Scan for the cell matching the given text and deliver its [x, y] coordinate at center. 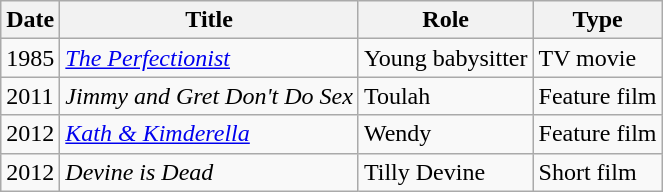
1985 [30, 58]
Kath & Kimderella [210, 134]
Jimmy and Gret Don't Do Sex [210, 96]
Role [446, 20]
Title [210, 20]
2011 [30, 96]
Toulah [446, 96]
Devine is Dead [210, 172]
TV movie [598, 58]
Young babysitter [446, 58]
Type [598, 20]
Wendy [446, 134]
Tilly Devine [446, 172]
The Perfectionist [210, 58]
Short film [598, 172]
Date [30, 20]
